Detect which cell encompasses the target text, then output its [X, Y] center coordinate. 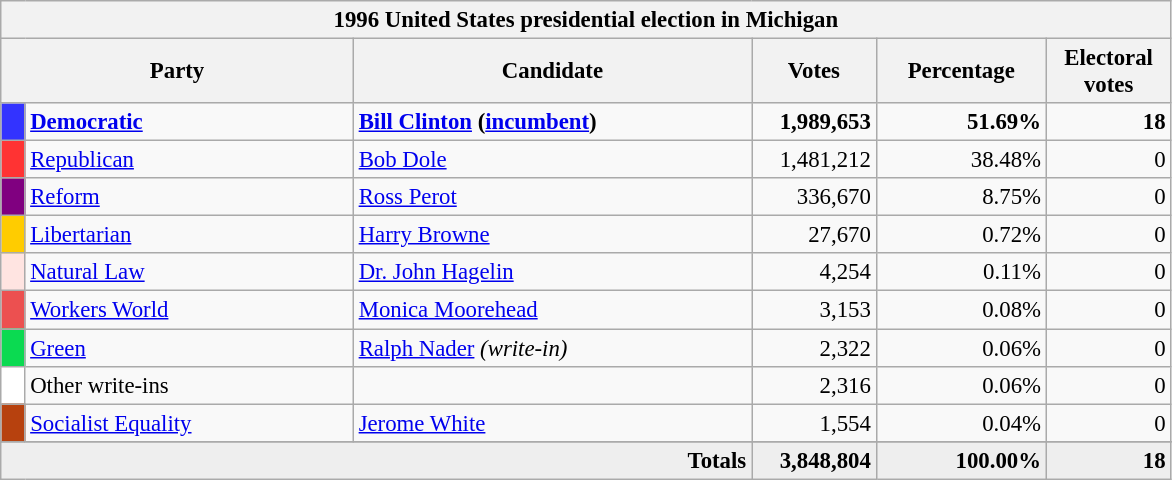
Ross Perot [552, 197]
Percentage [961, 72]
Democratic [189, 122]
1,989,653 [814, 122]
Totals [376, 460]
Reform [189, 197]
Dr. John Hagelin [552, 273]
0.72% [961, 235]
0.04% [961, 423]
2,316 [814, 385]
0.08% [961, 310]
336,670 [814, 197]
Party [178, 72]
Monica Moorehead [552, 310]
Electoral votes [1108, 72]
51.69% [961, 122]
Workers World [189, 310]
Socialist Equality [189, 423]
Jerome White [552, 423]
Green [189, 348]
Natural Law [189, 273]
0.11% [961, 273]
1,481,212 [814, 160]
27,670 [814, 235]
Candidate [552, 72]
Votes [814, 72]
100.00% [961, 460]
4,254 [814, 273]
3,848,804 [814, 460]
1,554 [814, 423]
Other write-ins [189, 385]
3,153 [814, 310]
38.48% [961, 160]
Ralph Nader (write-in) [552, 348]
Bob Dole [552, 160]
Bill Clinton (incumbent) [552, 122]
8.75% [961, 197]
1996 United States presidential election in Michigan [586, 20]
Harry Browne [552, 235]
Republican [189, 160]
2,322 [814, 348]
Libertarian [189, 235]
